From the cell containing the given text, extract its center point as (X, Y) coordinate. 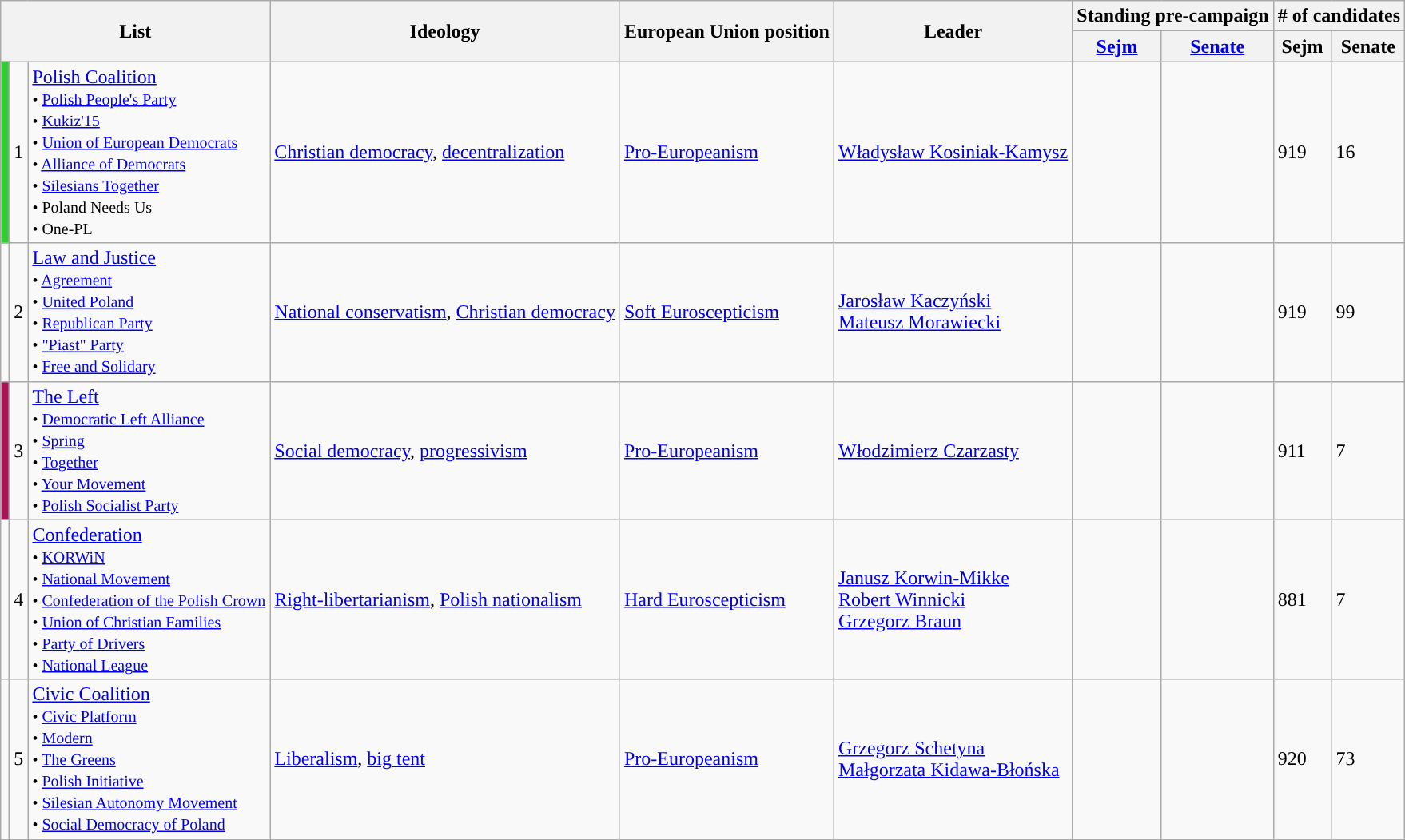
920 (1303, 759)
911 (1303, 451)
Standing pre-campaign (1173, 16)
5 (19, 759)
3 (19, 451)
Janusz Korwin-MikkeRobert WinnickiGrzegorz Braun (953, 599)
National conservatism, Christian democracy (445, 312)
List (136, 31)
European Union position (726, 31)
Leader (953, 31)
881 (1303, 599)
1 (19, 152)
# of candidates (1339, 16)
Civic Coalition• Civic Platform• Modern• The Greens• Polish Initiative• Silesian Autonomy Movement• Social Democracy of Poland (149, 759)
Right-libertarianism, Polish nationalism (445, 599)
Władysław Kosiniak-Kamysz (953, 152)
Confederation• KORWiN• National Movement• Confederation of the Polish Crown• Union of Christian Families• Party of Drivers• National League (149, 599)
Hard Euroscepticism (726, 599)
Social democracy, progressivism (445, 451)
Liberalism, big tent (445, 759)
Włodzimierz Czarzasty (953, 451)
4 (19, 599)
Polish Coalition• Polish People's Party• Kukiz'15• Union of European Democrats• Alliance of Democrats• Silesians Together• Poland Needs Us• One-PL (149, 152)
Christian democracy, decentralization (445, 152)
The Left• Democratic Left Alliance• Spring• Together• Your Movement• Polish Socialist Party (149, 451)
Law and Justice• Agreement• United Poland• Republican Party• "Piast" Party• Free and Solidary (149, 312)
73 (1368, 759)
Soft Euroscepticism (726, 312)
99 (1368, 312)
2 (19, 312)
Jarosław KaczyńskiMateusz Morawiecki (953, 312)
Grzegorz SchetynaMałgorzata Kidawa-Błońska (953, 759)
16 (1368, 152)
Ideology (445, 31)
